From the cell containing the given text, extract its center point as [X, Y] coordinate. 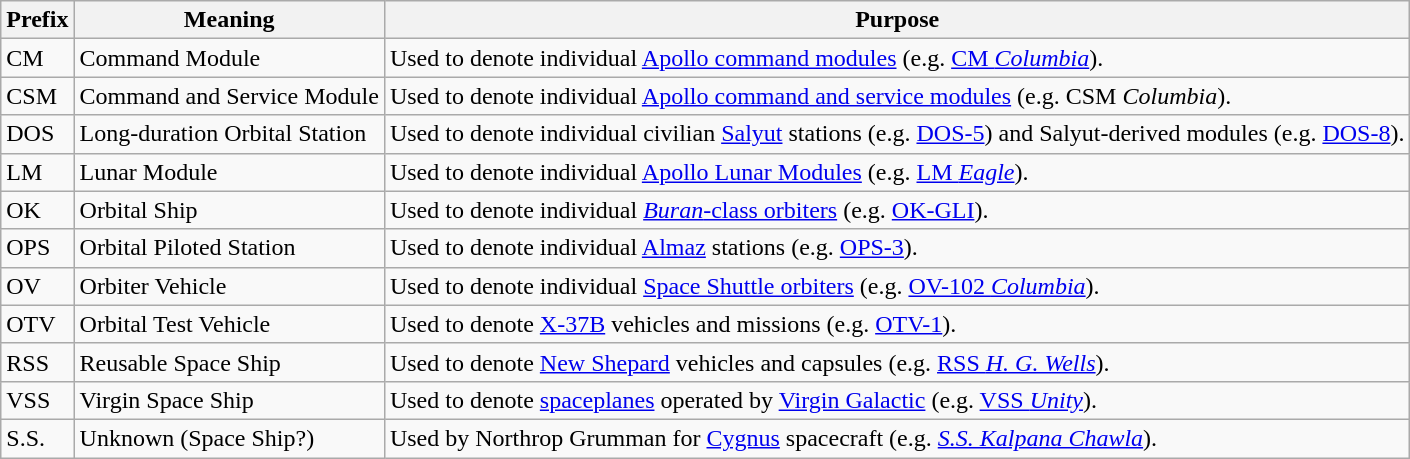
Used to denote X-37B vehicles and missions (e.g. OTV-1). [897, 324]
Used to denote individual Apollo command modules (e.g. CM Columbia). [897, 58]
RSS [38, 362]
Orbiter Vehicle [229, 286]
CSM [38, 96]
Used to denote individual Apollo Lunar Modules (e.g. LM Eagle). [897, 172]
S.S. [38, 438]
Used to denote individual Buran-class orbiters (e.g. OK-GLI). [897, 210]
VSS [38, 400]
DOS [38, 134]
Used to denote individual Almaz stations (e.g. OPS-3). [897, 248]
OV [38, 286]
Long-duration Orbital Station [229, 134]
OPS [38, 248]
Prefix [38, 20]
Orbital Test Vehicle [229, 324]
Meaning [229, 20]
Used to denote New Shepard vehicles and capsules (e.g. RSS H. G. Wells). [897, 362]
Used to denote individual Space Shuttle orbiters (e.g. OV-102 Columbia). [897, 286]
Lunar Module [229, 172]
Used to denote spaceplanes operated by Virgin Galactic (e.g. VSS Unity). [897, 400]
Command Module [229, 58]
Virgin Space Ship [229, 400]
Orbital Piloted Station [229, 248]
Reusable Space Ship [229, 362]
LM [38, 172]
Used by Northrop Grumman for Cygnus spacecraft (e.g. S.S. Kalpana Chawla). [897, 438]
Used to denote individual Apollo command and service modules (e.g. CSM Columbia). [897, 96]
Used to denote individual civilian Salyut stations (e.g. DOS-5) and Salyut-derived modules (e.g. DOS-8). [897, 134]
CM [38, 58]
Unknown (Space Ship?) [229, 438]
Orbital Ship [229, 210]
Command and Service Module [229, 96]
Purpose [897, 20]
OK [38, 210]
OTV [38, 324]
